Pinpoint the cell where the given text exists, returning its (x, y) midpoint coordinate. 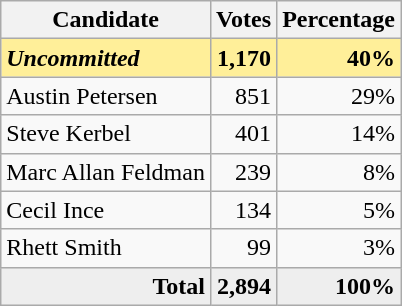
8% (339, 172)
Cecil Ince (106, 210)
Rhett Smith (106, 248)
14% (339, 134)
Total (106, 286)
1,170 (243, 58)
40% (339, 58)
851 (243, 96)
Austin Petersen (106, 96)
2,894 (243, 286)
100% (339, 286)
Candidate (106, 20)
Percentage (339, 20)
Votes (243, 20)
3% (339, 248)
99 (243, 248)
Uncommitted (106, 58)
401 (243, 134)
5% (339, 210)
239 (243, 172)
29% (339, 96)
Steve Kerbel (106, 134)
Marc Allan Feldman (106, 172)
134 (243, 210)
